Extract the [x, y] coordinate from the center of the cell holding the provided text.  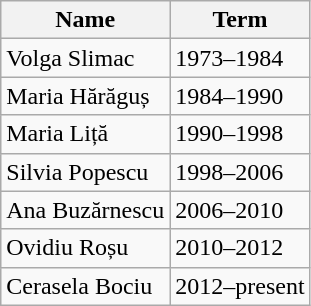
1984–1990 [240, 96]
Maria Hărăguș [86, 96]
2012–present [240, 286]
Cerasela Bociu [86, 286]
Ana Buzărnescu [86, 210]
1990–1998 [240, 134]
1973–1984 [240, 58]
Maria Liță [86, 134]
Name [86, 20]
1998–2006 [240, 172]
Silvia Popescu [86, 172]
Volga Slimac [86, 58]
2010–2012 [240, 248]
Term [240, 20]
Ovidiu Roșu [86, 248]
2006–2010 [240, 210]
